Find where the given text appears and provide that cell's center as (x, y) coordinate. 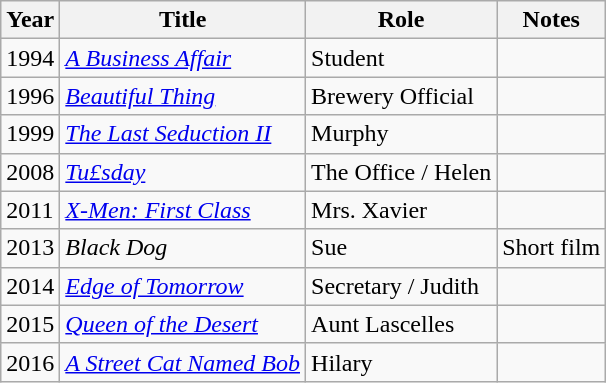
The Office / Helen (402, 172)
X-Men: First Class (183, 210)
Black Dog (183, 248)
Murphy (402, 134)
Queen of the Desert (183, 324)
2016 (30, 362)
Edge of Tomorrow (183, 286)
2008 (30, 172)
Short film (552, 248)
Mrs. Xavier (402, 210)
2015 (30, 324)
Aunt Lascelles (402, 324)
Year (30, 20)
Hilary (402, 362)
2014 (30, 286)
1996 (30, 96)
2011 (30, 210)
Role (402, 20)
1994 (30, 58)
Notes (552, 20)
Title (183, 20)
Tu£sday (183, 172)
The Last Seduction II (183, 134)
Student (402, 58)
Brewery Official (402, 96)
Secretary / Judith (402, 286)
Sue (402, 248)
Beautiful Thing (183, 96)
A Street Cat Named Bob (183, 362)
1999 (30, 134)
A Business Affair (183, 58)
2013 (30, 248)
